Pinpoint the cell where the given text exists, returning its [x, y] midpoint coordinate. 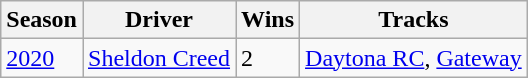
Driver [158, 20]
2020 [42, 58]
Season [42, 20]
Sheldon Creed [158, 58]
Daytona RC, Gateway [414, 58]
Wins [268, 20]
Tracks [414, 20]
2 [268, 58]
